Provide the [x, y] coordinate of the cell's center where the given text is located.  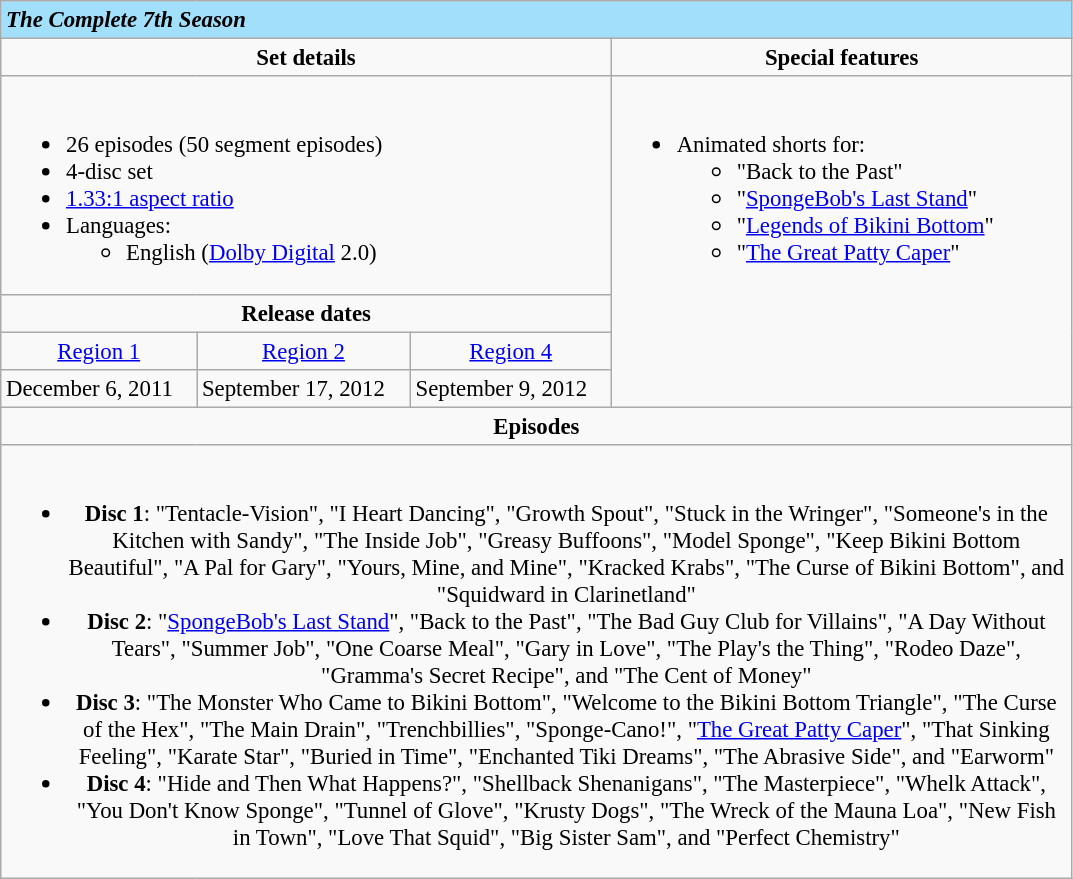
September 17, 2012 [304, 388]
Set details [306, 58]
Region 4 [510, 351]
Animated shorts for:"Back to the Past""SpongeBob's Last Stand""Legends of Bikini Bottom""The Great Patty Caper" [842, 242]
September 9, 2012 [510, 388]
The Complete 7th Season [536, 20]
December 6, 2011 [99, 388]
Region 2 [304, 351]
Episodes [536, 426]
Region 1 [99, 351]
26 episodes (50 segment episodes)4-disc set1.33:1 aspect ratioLanguages:English (Dolby Digital 2.0) [306, 185]
Special features [842, 58]
Release dates [306, 313]
